Find where the given text appears and provide that cell's center as (X, Y) coordinate. 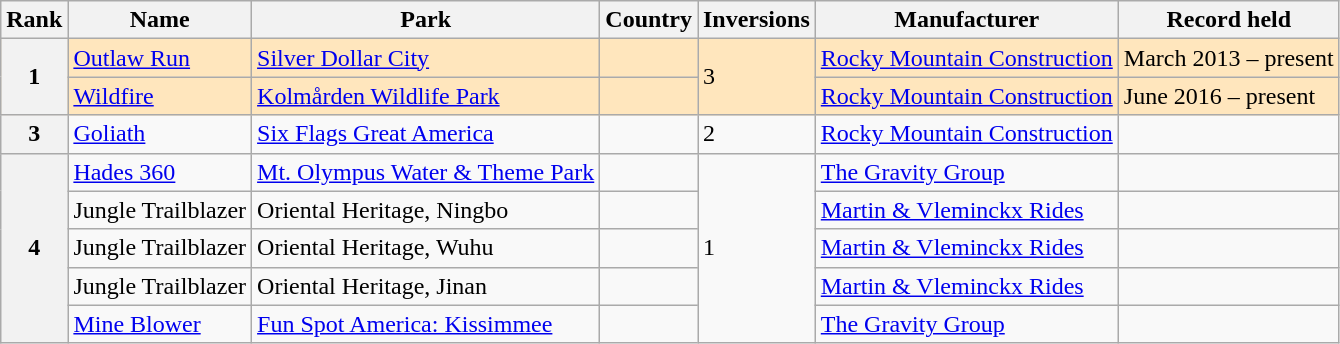
Oriental Heritage, Jinan (426, 286)
4 (34, 248)
Kolmården Wildlife Park (426, 96)
Record held (1228, 20)
Rank (34, 20)
Wildfire (160, 96)
Mine Blower (160, 324)
Goliath (160, 134)
Fun Spot America: Kissimmee (426, 324)
March 2013 – present (1228, 58)
Silver Dollar City (426, 58)
Park (426, 20)
Six Flags Great America (426, 134)
Country (649, 20)
2 (757, 134)
Name (160, 20)
Inversions (757, 20)
Oriental Heritage, Ningbo (426, 210)
Hades 360 (160, 172)
Mt. Olympus Water & Theme Park (426, 172)
Oriental Heritage, Wuhu (426, 248)
Outlaw Run (160, 58)
Manufacturer (966, 20)
June 2016 – present (1228, 96)
